Search for the cell housing the specified text and yield its (X, Y) center coordinate. 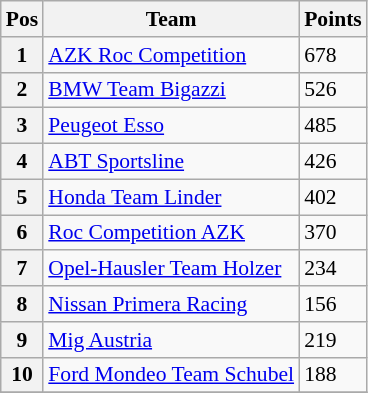
219 (333, 340)
426 (333, 162)
678 (333, 55)
Mig Austria (171, 340)
Roc Competition AZK (171, 233)
6 (22, 233)
4 (22, 162)
Points (333, 19)
1 (22, 55)
Opel-Hausler Team Holzer (171, 269)
ABT Sportsline (171, 162)
402 (333, 197)
Pos (22, 19)
Ford Mondeo Team Schubel (171, 375)
370 (333, 233)
5 (22, 197)
3 (22, 126)
485 (333, 126)
Team (171, 19)
Honda Team Linder (171, 197)
156 (333, 304)
188 (333, 375)
526 (333, 90)
10 (22, 375)
7 (22, 269)
8 (22, 304)
Peugeot Esso (171, 126)
BMW Team Bigazzi (171, 90)
234 (333, 269)
2 (22, 90)
9 (22, 340)
Nissan Primera Racing (171, 304)
AZK Roc Competition (171, 55)
